Find where the given text appears and provide that cell's center as (X, Y) coordinate. 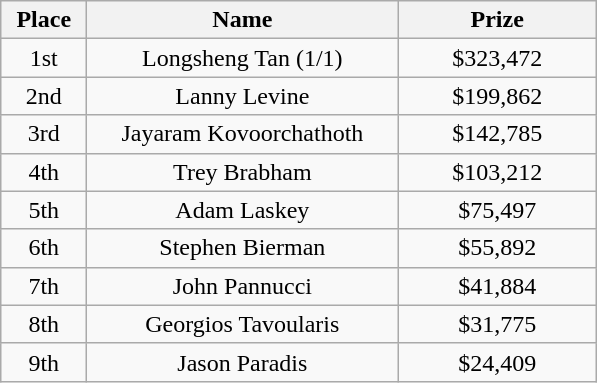
Prize (498, 20)
Lanny Levine (242, 96)
Place (44, 20)
Stephen Bierman (242, 248)
6th (44, 248)
1st (44, 58)
8th (44, 324)
4th (44, 172)
9th (44, 362)
$41,884 (498, 286)
2nd (44, 96)
$323,472 (498, 58)
3rd (44, 134)
Trey Brabham (242, 172)
John Pannucci (242, 286)
$31,775 (498, 324)
Jayaram Kovoorchathoth (242, 134)
7th (44, 286)
$55,892 (498, 248)
Georgios Tavoularis (242, 324)
Longsheng Tan (1/1) (242, 58)
Adam Laskey (242, 210)
$75,497 (498, 210)
$24,409 (498, 362)
$142,785 (498, 134)
$199,862 (498, 96)
Name (242, 20)
$103,212 (498, 172)
5th (44, 210)
Jason Paradis (242, 362)
